Search for the cell housing the specified text and yield its [x, y] center coordinate. 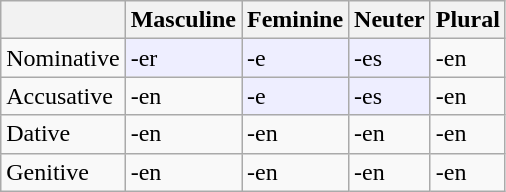
Genitive [63, 172]
Feminine [296, 20]
Accusative [63, 96]
Masculine [183, 20]
Plural [468, 20]
Dative [63, 134]
-er [183, 58]
Neuter [390, 20]
Nominative [63, 58]
